Search for the cell housing the specified text and yield its [x, y] center coordinate. 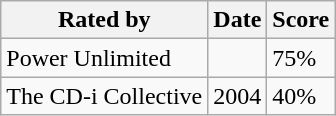
Power Unlimited [104, 58]
75% [301, 58]
Rated by [104, 20]
Date [238, 20]
The CD-i Collective [104, 96]
Score [301, 20]
40% [301, 96]
2004 [238, 96]
